Determine the (X, Y) coordinate at the center of the cell enclosing the given text.  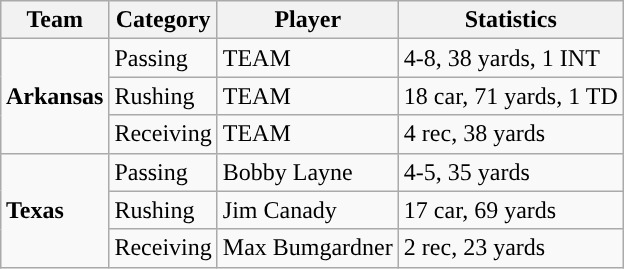
4 rec, 38 yards (510, 134)
18 car, 71 yards, 1 TD (510, 96)
Texas (54, 210)
4-8, 38 yards, 1 INT (510, 58)
Player (308, 20)
Arkansas (54, 96)
17 car, 69 yards (510, 210)
Team (54, 20)
2 rec, 23 yards (510, 248)
4-5, 35 yards (510, 172)
Max Bumgardner (308, 248)
Statistics (510, 20)
Category (163, 20)
Bobby Layne (308, 172)
Jim Canady (308, 210)
